Provide the [x, y] coordinate of the cell's center where the given text is located.  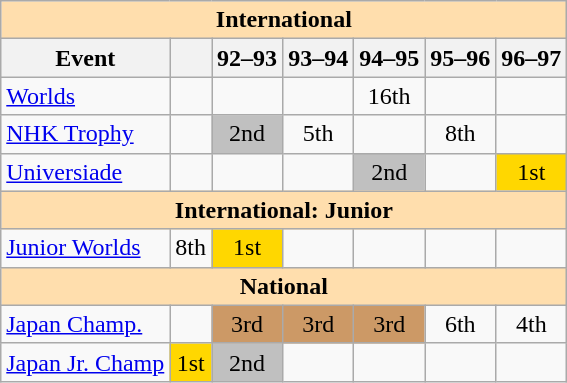
International [284, 20]
96–97 [532, 58]
NHK Trophy [86, 134]
94–95 [390, 58]
Worlds [86, 96]
93–94 [318, 58]
16th [390, 96]
5th [318, 134]
92–93 [248, 58]
4th [532, 324]
Junior Worlds [86, 248]
6th [460, 324]
95–96 [460, 58]
International: Junior [284, 210]
National [284, 286]
Japan Jr. Champ [86, 362]
Event [86, 58]
Universiade [86, 172]
Japan Champ. [86, 324]
